Identify which cell holds the provided text, then report its [x, y] central coordinate. 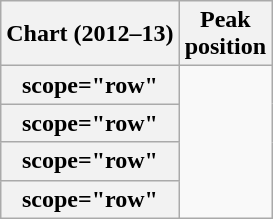
Peakposition [225, 34]
Chart (2012–13) [90, 34]
